From the cell containing the given text, extract its center point as (x, y) coordinate. 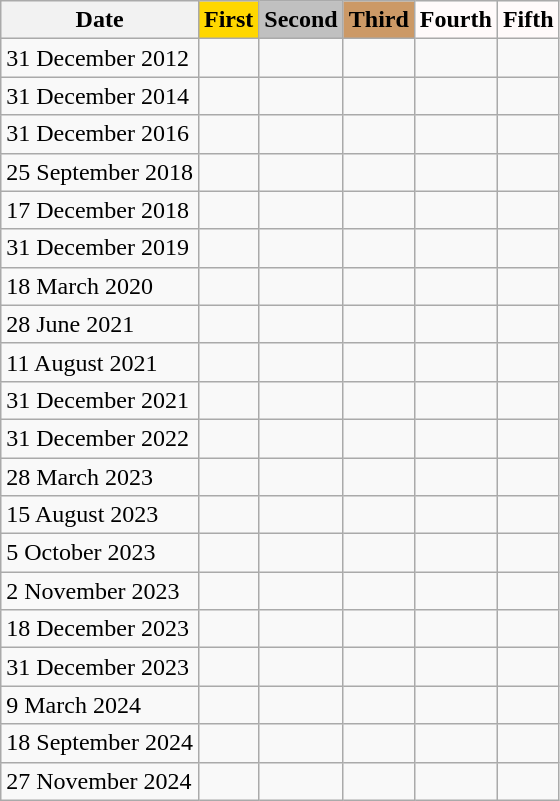
31 December 2014 (100, 96)
2 November 2023 (100, 591)
31 December 2019 (100, 248)
28 June 2021 (100, 324)
18 December 2023 (100, 629)
9 March 2024 (100, 705)
25 September 2018 (100, 172)
Third (378, 20)
28 March 2023 (100, 477)
Date (100, 20)
5 October 2023 (100, 553)
31 December 2021 (100, 400)
18 March 2020 (100, 286)
11 August 2021 (100, 362)
31 December 2022 (100, 438)
27 November 2024 (100, 781)
18 September 2024 (100, 743)
31 December 2023 (100, 667)
Second (301, 20)
First (228, 20)
Fifth (528, 20)
15 August 2023 (100, 515)
31 December 2012 (100, 58)
Fourth (456, 20)
17 December 2018 (100, 210)
31 December 2016 (100, 134)
